Find where the given text appears and provide that cell's center as (X, Y) coordinate. 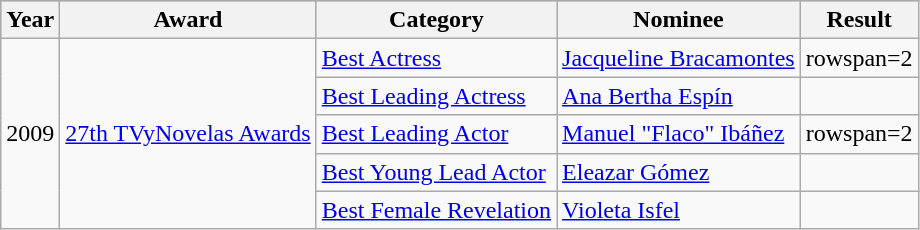
Manuel "Flaco" Ibáñez (679, 134)
2009 (30, 134)
Award (188, 20)
Best Actress (436, 58)
Nominee (679, 20)
Year (30, 20)
Violeta Isfel (679, 210)
Category (436, 20)
Best Leading Actor (436, 134)
Eleazar Gómez (679, 172)
Best Leading Actress (436, 96)
Best Female Revelation (436, 210)
Ana Bertha Espín (679, 96)
Result (859, 20)
Best Young Lead Actor (436, 172)
27th TVyNovelas Awards (188, 134)
Jacqueline Bracamontes (679, 58)
